Detect which cell encompasses the target text, then output its [x, y] center coordinate. 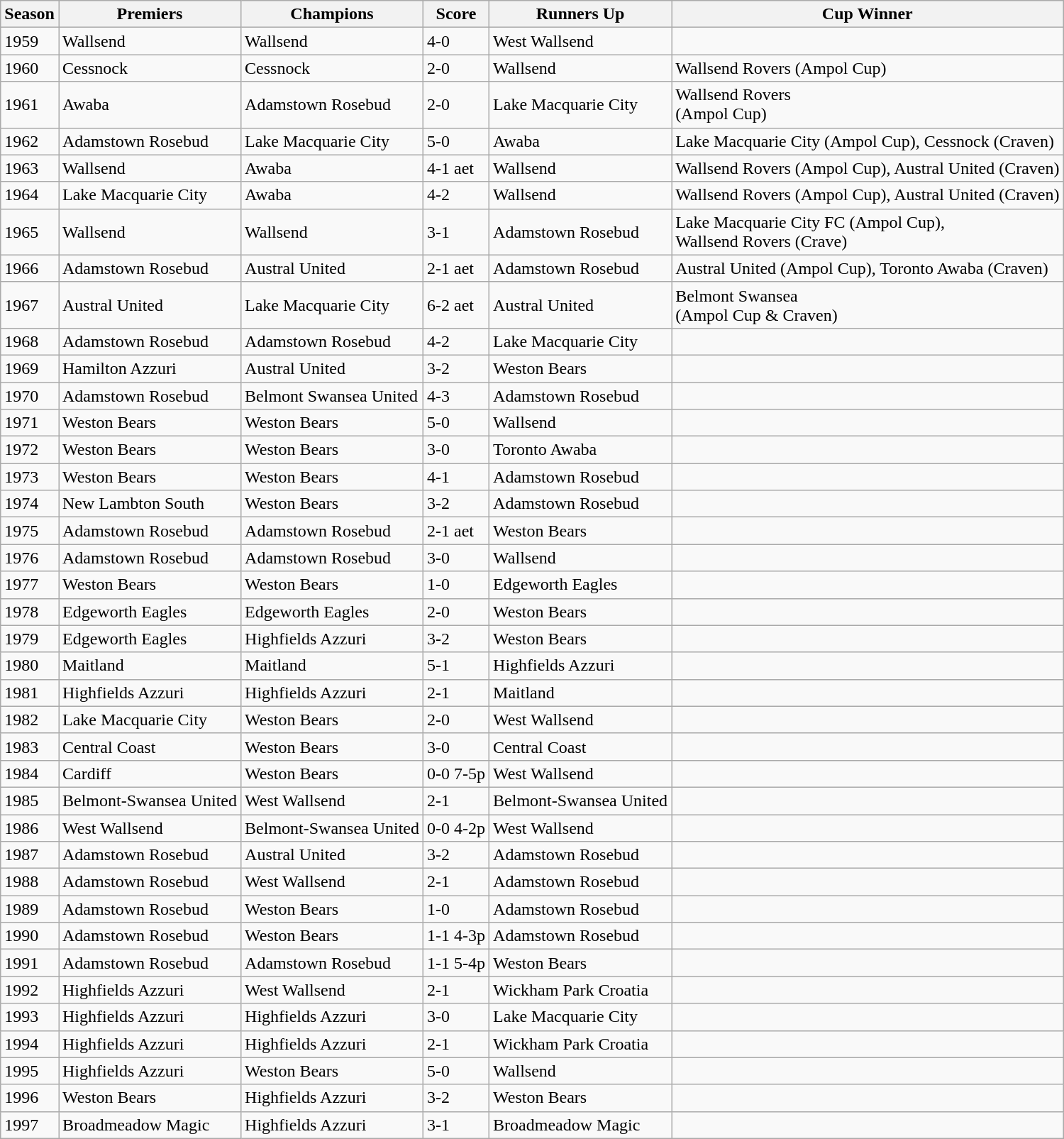
1967 [30, 305]
Season [30, 14]
1964 [30, 195]
1972 [30, 450]
1997 [30, 1125]
1996 [30, 1098]
4-0 [457, 41]
1965 [30, 231]
Lake Macquarie City (Ampol Cup), Cessnock (Craven) [868, 141]
1995 [30, 1071]
Champions [332, 14]
1-1 4-3p [457, 936]
1974 [30, 504]
Austral United (Ampol Cup), Toronto Awaba (Craven) [868, 268]
0-0 7-5p [457, 774]
New Lambton South [149, 504]
Score [457, 14]
6-2 aet [457, 305]
1960 [30, 68]
1959 [30, 41]
Wallsend Rovers(Ampol Cup) [868, 105]
4-1 aet [457, 168]
1985 [30, 800]
1983 [30, 747]
1988 [30, 882]
1990 [30, 936]
1961 [30, 105]
Lake Macquarie City FC (Ampol Cup),Wallsend Rovers (Crave) [868, 231]
1-1 5-4p [457, 963]
1993 [30, 1017]
1975 [30, 531]
1984 [30, 774]
1981 [30, 693]
Belmont Swansea(Ampol Cup & Craven) [868, 305]
1982 [30, 720]
1966 [30, 268]
1991 [30, 963]
5-1 [457, 666]
0-0 4-2p [457, 828]
1963 [30, 168]
1980 [30, 666]
Hamilton Azzuri [149, 368]
1969 [30, 368]
1973 [30, 477]
1968 [30, 341]
1970 [30, 395]
1992 [30, 990]
1976 [30, 558]
1986 [30, 828]
1994 [30, 1044]
Wallsend Rovers (Ampol Cup) [868, 68]
Belmont Swansea United [332, 395]
Premiers [149, 14]
4-1 [457, 477]
Toronto Awaba [580, 450]
1971 [30, 423]
Cardiff [149, 774]
Runners Up [580, 14]
1962 [30, 141]
1987 [30, 855]
Cup Winner [868, 14]
1977 [30, 585]
1989 [30, 909]
1979 [30, 639]
4-3 [457, 395]
1978 [30, 612]
